For the text-containing cell, return its midpoint in (X, Y) coordinate format. 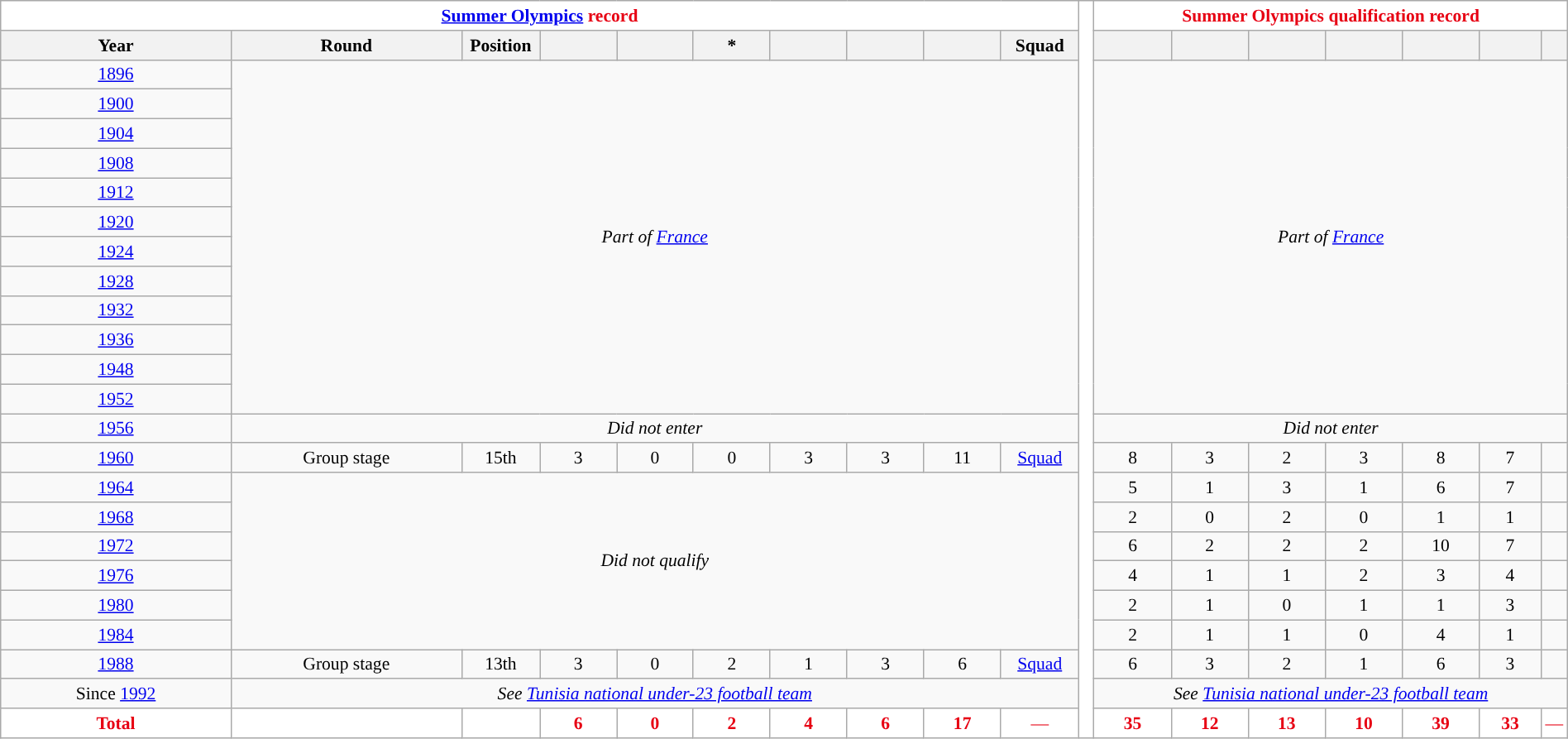
Did not qualify (655, 561)
13th (500, 665)
5 (1133, 487)
1928 (116, 281)
1932 (116, 310)
1952 (116, 399)
1900 (116, 104)
Total (116, 723)
1948 (116, 370)
35 (1133, 723)
1988 (116, 665)
17 (963, 723)
15th (500, 458)
1912 (116, 193)
12 (1209, 723)
1956 (116, 429)
1904 (116, 134)
1984 (116, 635)
1980 (116, 606)
1960 (116, 458)
Round (346, 46)
1896 (116, 74)
13 (1287, 723)
1976 (116, 576)
Summer Olympics record (540, 16)
Summer Olympics qualification record (1331, 16)
1920 (116, 223)
11 (963, 458)
1936 (116, 340)
1964 (116, 487)
39 (1441, 723)
1924 (116, 252)
Year (116, 46)
33 (1510, 723)
1908 (116, 163)
1968 (116, 517)
Since 1992 (116, 694)
1972 (116, 546)
* (731, 46)
Position (500, 46)
